Output the [X, Y] coordinate of the center of the cell containing the given text.  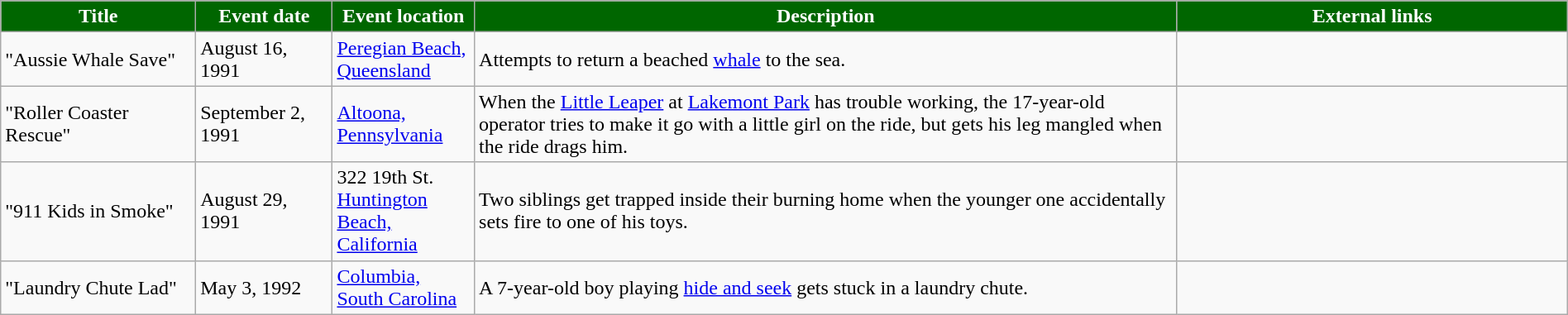
Description [826, 17]
Peregian Beach, Queensland [404, 60]
322 19th St.Huntington Beach, California [404, 212]
Event date [265, 17]
Columbia, South Carolina [404, 288]
External links [1372, 17]
August 29, 1991 [265, 212]
Event location [404, 17]
Attempts to return a beached whale to the sea. [826, 60]
August 16, 1991 [265, 60]
"Laundry Chute Lad" [98, 288]
A 7-year-old boy playing hide and seek gets stuck in a laundry chute. [826, 288]
September 2, 1991 [265, 124]
Altoona, Pennsylvania [404, 124]
Two siblings get trapped inside their burning home when the younger one accidentally sets fire to one of his toys. [826, 212]
May 3, 1992 [265, 288]
"911 Kids in Smoke" [98, 212]
"Roller Coaster Rescue" [98, 124]
"Aussie Whale Save" [98, 60]
Title [98, 17]
